Provide the [x, y] coordinate of the cell's center where the given text is located.  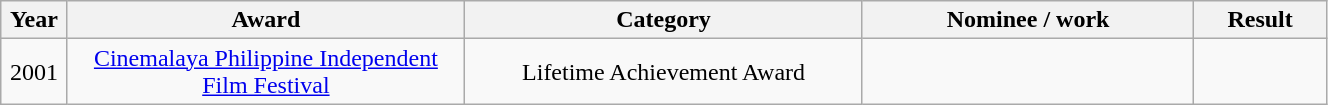
2001 [34, 72]
Lifetime Achievement Award [664, 72]
Year [34, 20]
Award [266, 20]
Cinemalaya Philippine Independent Film Festival [266, 72]
Result [1260, 20]
Category [664, 20]
Nominee / work [1028, 20]
